For the text-containing cell, return its midpoint in (x, y) coordinate format. 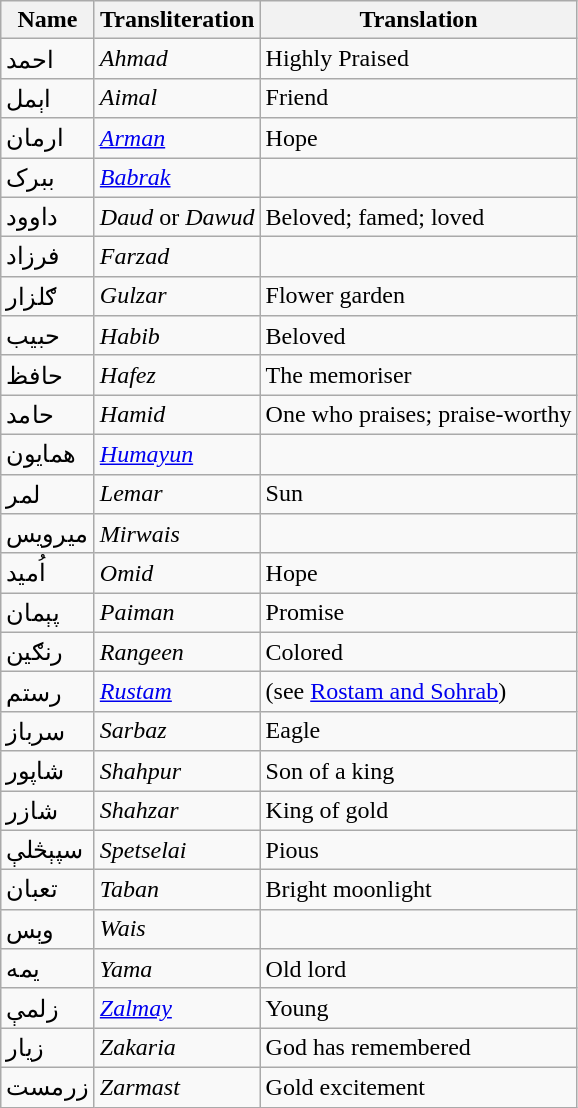
شازر (48, 810)
Gulzar (177, 296)
Shahzar (177, 810)
Hafez (177, 375)
Rustam (177, 692)
Bright moonlight (418, 890)
Translation (418, 20)
Sun (418, 494)
حبيب (48, 336)
Promise (418, 613)
Sarbaz (177, 731)
Beloved; famed; loved (418, 217)
Humayun (177, 454)
Daud or Dawud (177, 217)
The memoriser (418, 375)
حامد (48, 415)
Omid (177, 573)
Old lord (418, 969)
Rangeen (177, 652)
Gold excitement (418, 1087)
(see Rostam and Sohrab) (418, 692)
Aimal (177, 98)
Arman (177, 138)
Pious (418, 850)
Name (48, 20)
وېس (48, 929)
داوود (48, 217)
Beloved (418, 336)
Shahpur (177, 771)
زلمې (48, 1008)
اُمید (48, 573)
Babrak (177, 178)
Yama (177, 969)
Highly Praised (418, 59)
Colored (418, 652)
Transliteration (177, 20)
Paiman (177, 613)
سپېڅلې (48, 850)
Young (418, 1008)
Friend (418, 98)
پېمان (48, 613)
زرمست (48, 1087)
رستم (48, 692)
Zalmay (177, 1008)
احمد (48, 59)
تعبان (48, 890)
فرزاد (48, 257)
Taban (177, 890)
لمر (48, 494)
Wais (177, 929)
همایون (48, 454)
One who praises; praise-worthy (418, 415)
سرباز (48, 731)
Lemar (177, 494)
ميرويس (48, 534)
حافظ (48, 375)
ارمان (48, 138)
Hamid (177, 415)
Mirwais (177, 534)
Zarmast (177, 1087)
Spetselai (177, 850)
King of gold (418, 810)
Son of a king (418, 771)
يمه (48, 969)
Zakaria (177, 1048)
ګلزار (48, 296)
Eagle (418, 731)
زيار (48, 1048)
Farzad (177, 257)
Flower garden (418, 296)
اېمل (48, 98)
Habib (177, 336)
ببرک (48, 178)
God has remembered (418, 1048)
رنګين (48, 652)
شاپور (48, 771)
Ahmad (177, 59)
